Extract the [X, Y] coordinate from the center of the cell holding the provided text.  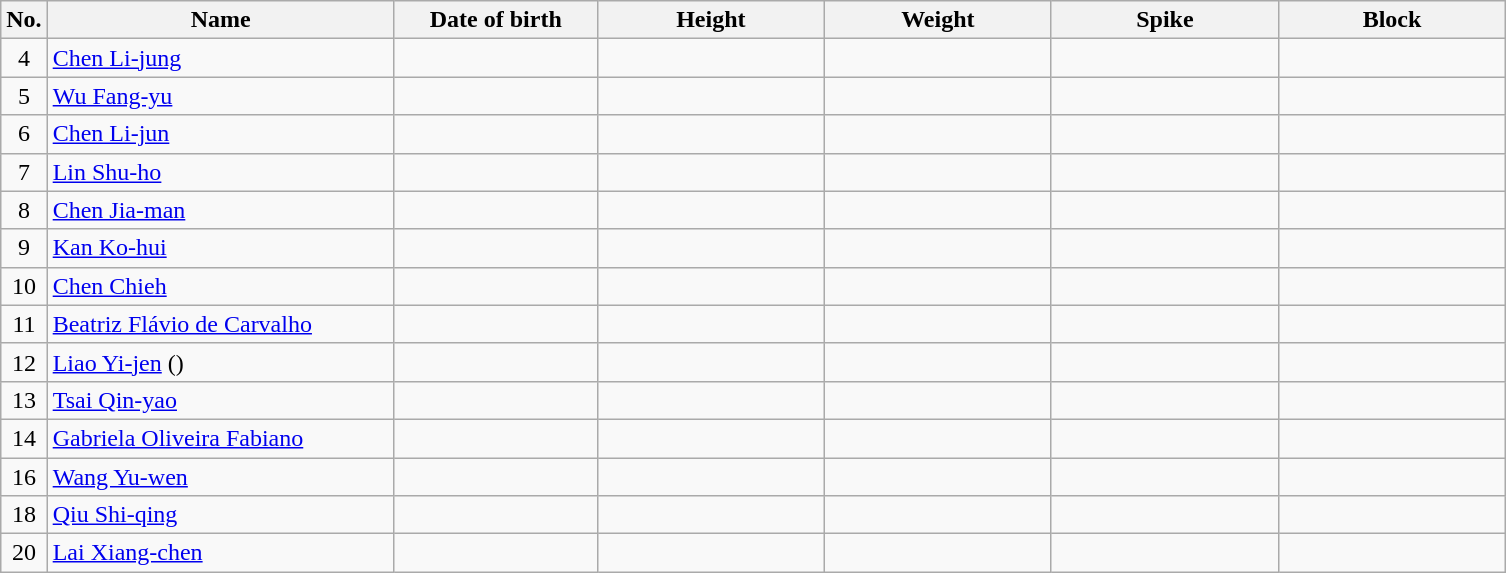
14 [24, 438]
4 [24, 58]
Wang Yu-wen [220, 477]
10 [24, 286]
Kan Ko-hui [220, 248]
16 [24, 477]
Height [710, 20]
12 [24, 362]
Wu Fang-yu [220, 96]
7 [24, 172]
Tsai Qin-yao [220, 400]
Weight [938, 20]
Block [1392, 20]
5 [24, 96]
Name [220, 20]
Chen Li-jun [220, 134]
Date of birth [496, 20]
8 [24, 210]
13 [24, 400]
Beatriz Flávio de Carvalho [220, 324]
11 [24, 324]
20 [24, 553]
6 [24, 134]
No. [24, 20]
Qiu Shi-qing [220, 515]
Lin Shu-ho [220, 172]
Chen Jia-man [220, 210]
Spike [1164, 20]
Gabriela Oliveira Fabiano [220, 438]
9 [24, 248]
Lai Xiang-chen [220, 553]
Chen Chieh [220, 286]
18 [24, 515]
Chen Li-jung [220, 58]
Liao Yi-jen () [220, 362]
